Capture the cell that displays the provided text and extract its [X, Y] central coordinate. 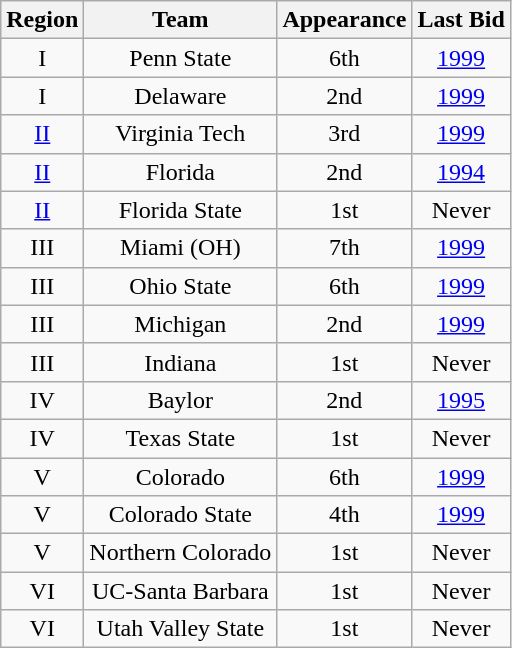
Michigan [180, 324]
Virginia Tech [180, 134]
Utah Valley State [180, 629]
Florida State [180, 210]
Indiana [180, 362]
Last Bid [461, 20]
Appearance [344, 20]
Region [42, 20]
4th [344, 515]
Miami (OH) [180, 248]
1994 [461, 172]
1995 [461, 400]
Northern Colorado [180, 553]
Penn State [180, 58]
Team [180, 20]
UC-Santa Barbara [180, 591]
3rd [344, 134]
Baylor [180, 400]
Delaware [180, 96]
Colorado State [180, 515]
Texas State [180, 438]
Colorado [180, 477]
7th [344, 248]
Florida [180, 172]
Ohio State [180, 286]
